Pinpoint the cell where the given text exists, returning its [X, Y] midpoint coordinate. 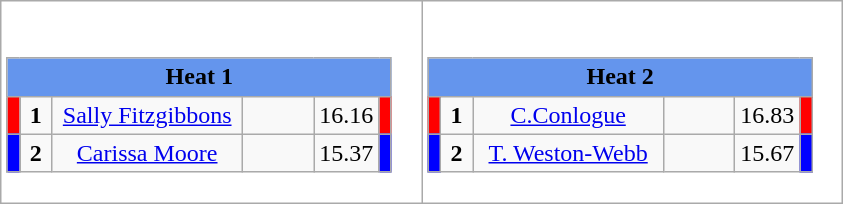
Heat 1 1 Sally Fitzgibbons 16.16 2 Carissa Moore 15.37 [212, 102]
16.16 [346, 115]
C.Conlogue [568, 115]
Sally Fitzgibbons [148, 115]
15.67 [768, 153]
16.83 [768, 115]
Heat 1 [199, 77]
15.37 [346, 153]
Carissa Moore [148, 153]
Heat 2 [620, 77]
T. Weston-Webb [568, 153]
Heat 2 1 C.Conlogue 16.83 2 T. Weston-Webb 15.67 [632, 102]
